Scan for the cell matching the given text and deliver its (x, y) coordinate at center. 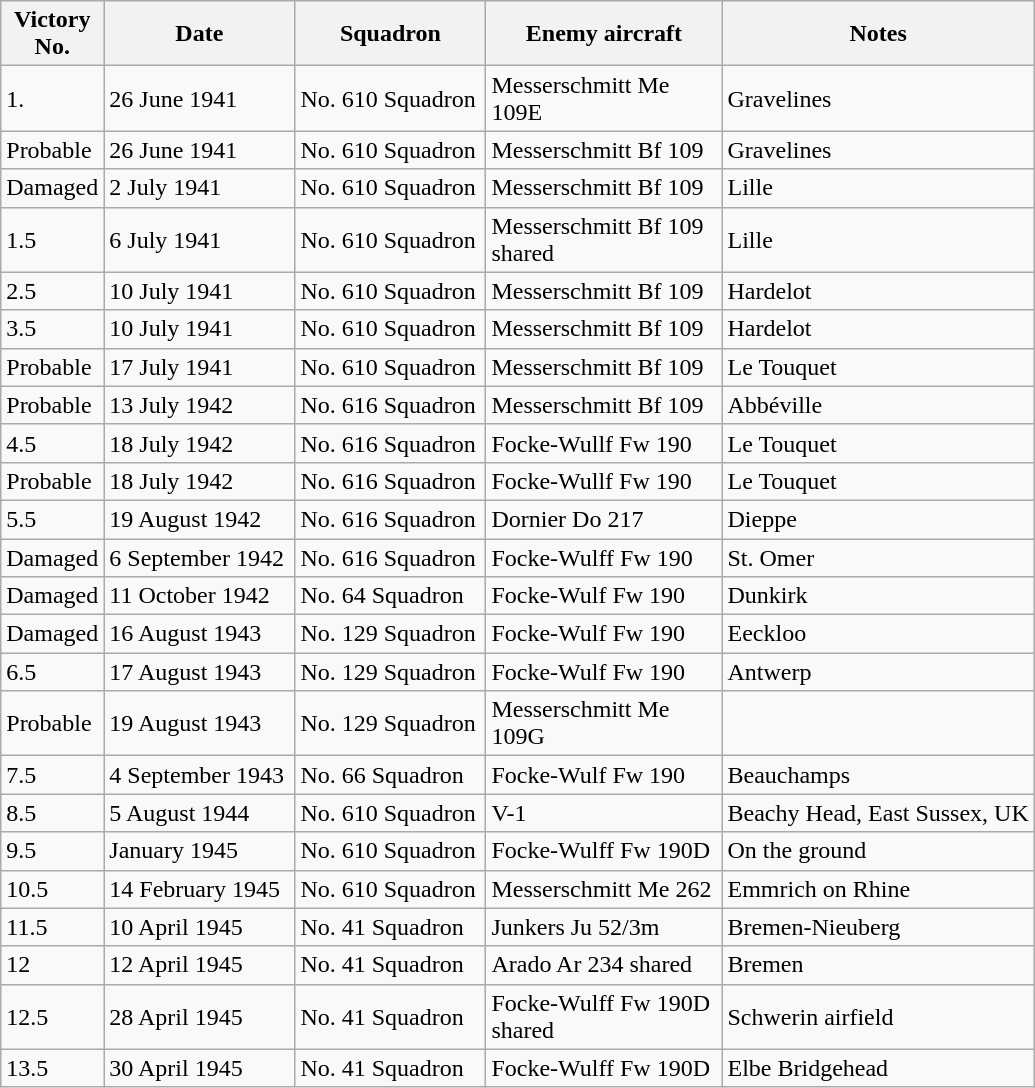
12.5 (52, 1016)
17 July 1941 (200, 367)
Dieppe (878, 519)
No. 64 Squadron (390, 596)
30 April 1945 (200, 1068)
7.5 (52, 775)
Messerschmitt Bf 109 shared (604, 240)
Eeckloo (878, 634)
Beachy Head, East Sussex, UK (878, 813)
Date (200, 34)
5 August 1944 (200, 813)
6.5 (52, 672)
Messerschmitt Me 262 (604, 889)
January 1945 (200, 851)
9.5 (52, 851)
Squadron (390, 34)
2.5 (52, 291)
12 (52, 965)
No. 66 Squadron (390, 775)
3.5 (52, 329)
On the ground (878, 851)
Messerschmitt Me 109G (604, 724)
Abbéville (878, 405)
28 April 1945 (200, 1016)
Junkers Ju 52/3m (604, 927)
12 April 1945 (200, 965)
1. (52, 98)
Elbe Bridgehead (878, 1068)
Enemy aircraft (604, 34)
V-1 (604, 813)
Focke-Wulff Fw 190D shared (604, 1016)
10.5 (52, 889)
Antwerp (878, 672)
Bremen (878, 965)
19 August 1943 (200, 724)
Messerschmitt Me 109E (604, 98)
6 July 1941 (200, 240)
13.5 (52, 1068)
4.5 (52, 443)
Emmrich on Rhine (878, 889)
4 September 1943 (200, 775)
Dornier Do 217 (604, 519)
13 July 1942 (200, 405)
17 August 1943 (200, 672)
11 October 1942 (200, 596)
Schwerin airfield (878, 1016)
19 August 1942 (200, 519)
St. Omer (878, 557)
Notes (878, 34)
Beauchamps (878, 775)
Dunkirk (878, 596)
Victory No. (52, 34)
16 August 1943 (200, 634)
8.5 (52, 813)
5.5 (52, 519)
14 February 1945 (200, 889)
Focke-Wulff Fw 190 (604, 557)
1.5 (52, 240)
11.5 (52, 927)
6 September 1942 (200, 557)
10 April 1945 (200, 927)
Bremen-Nieuberg (878, 927)
Arado Ar 234 shared (604, 965)
2 July 1941 (200, 188)
